Output the [x, y] coordinate of the center of the cell containing the given text.  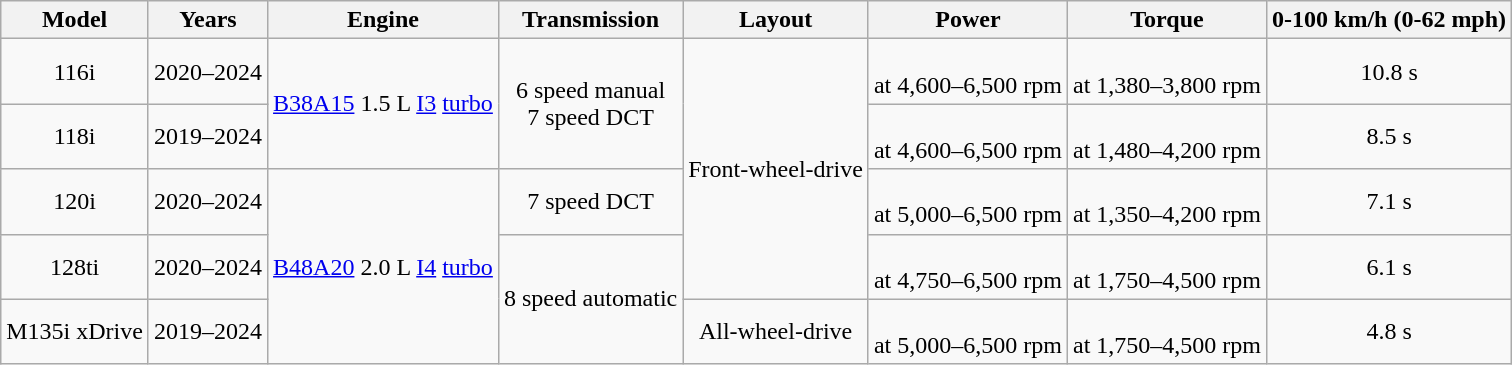
Transmission [590, 20]
at 1,380–3,800 rpm [1166, 72]
Engine [384, 20]
0-100 km/h (0-62 mph) [1390, 20]
116i [75, 72]
Model [75, 20]
B48A20 2.0 L I4 turbo [384, 266]
Years [208, 20]
7.1 s [1390, 202]
at 4,750–6,500 rpm [968, 266]
10.8 s [1390, 72]
Front-wheel-drive [776, 169]
4.8 s [1390, 332]
at 1,480–4,200 rpm [1166, 136]
118i [75, 136]
8.5 s [1390, 136]
Power [968, 20]
M135i xDrive [75, 332]
120i [75, 202]
8 speed automatic [590, 299]
at 1,350–4,200 rpm [1166, 202]
6 speed manual7 speed DCT [590, 104]
All-wheel-drive [776, 332]
6.1 s [1390, 266]
128ti [75, 266]
Layout [776, 20]
7 speed DCT [590, 202]
Torque [1166, 20]
B38A15 1.5 L I3 turbo [384, 104]
